Determine the (X, Y) coordinate at the center of the cell enclosing the given text.  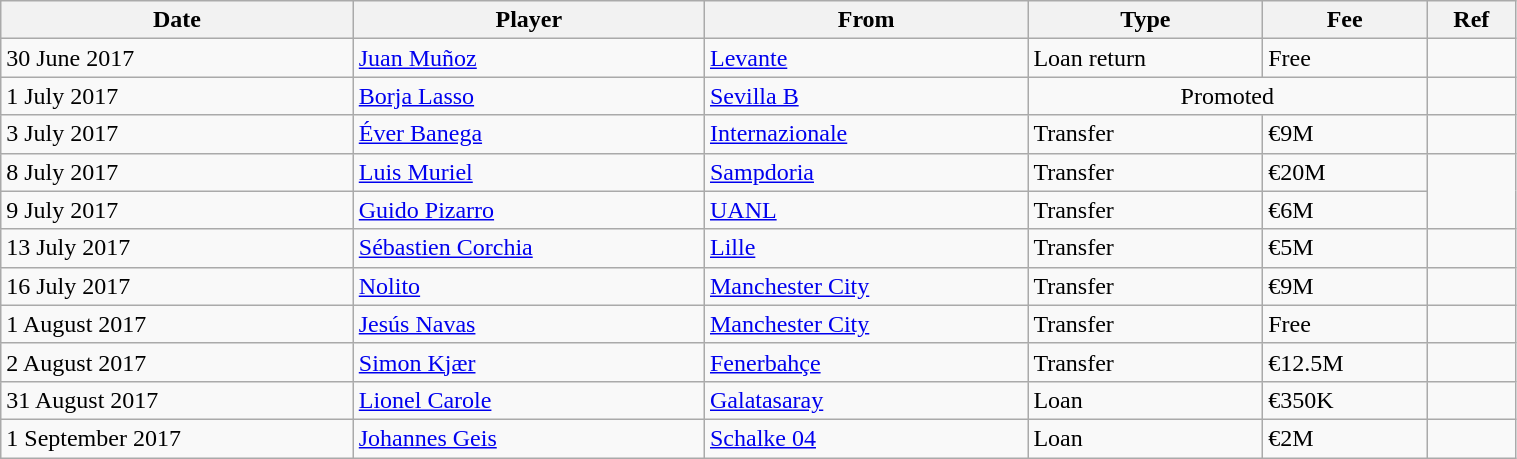
Promoted (1228, 96)
Schalke 04 (866, 438)
1 September 2017 (177, 438)
€20M (1345, 172)
Fee (1345, 20)
Lille (866, 248)
1 July 2017 (177, 96)
€2M (1345, 438)
Guido Pizarro (528, 210)
€6M (1345, 210)
1 August 2017 (177, 324)
Type (1146, 20)
Sevilla B (866, 96)
€350K (1345, 400)
Luis Muriel (528, 172)
Internazionale (866, 134)
31 August 2017 (177, 400)
Levante (866, 58)
Ref (1472, 20)
Éver Banega (528, 134)
Borja Lasso (528, 96)
Sampdoria (866, 172)
Jesús Navas (528, 324)
Fenerbahçe (866, 362)
Juan Muñoz (528, 58)
13 July 2017 (177, 248)
3 July 2017 (177, 134)
From (866, 20)
Galatasaray (866, 400)
Johannes Geis (528, 438)
UANL (866, 210)
€5M (1345, 248)
30 June 2017 (177, 58)
8 July 2017 (177, 172)
Player (528, 20)
Sébastien Corchia (528, 248)
Loan return (1146, 58)
€12.5M (1345, 362)
9 July 2017 (177, 210)
Simon Kjær (528, 362)
Date (177, 20)
2 August 2017 (177, 362)
Nolito (528, 286)
16 July 2017 (177, 286)
Lionel Carole (528, 400)
